For the text-containing cell, return its midpoint in [X, Y] coordinate format. 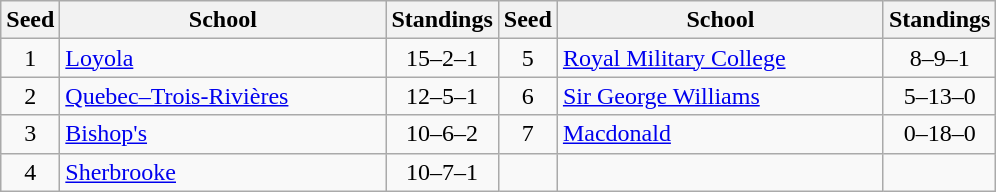
1 [30, 58]
Bishop's [223, 134]
10–7–1 [442, 172]
6 [528, 96]
0–18–0 [939, 134]
4 [30, 172]
8–9–1 [939, 58]
5 [528, 58]
12–5–1 [442, 96]
Sir George Williams [720, 96]
5–13–0 [939, 96]
7 [528, 134]
2 [30, 96]
10–6–2 [442, 134]
Quebec–Trois-Rivières [223, 96]
Macdonald [720, 134]
15–2–1 [442, 58]
3 [30, 134]
Royal Military College [720, 58]
Sherbrooke [223, 172]
Loyola [223, 58]
